Identify which cell holds the provided text, then report its (x, y) central coordinate. 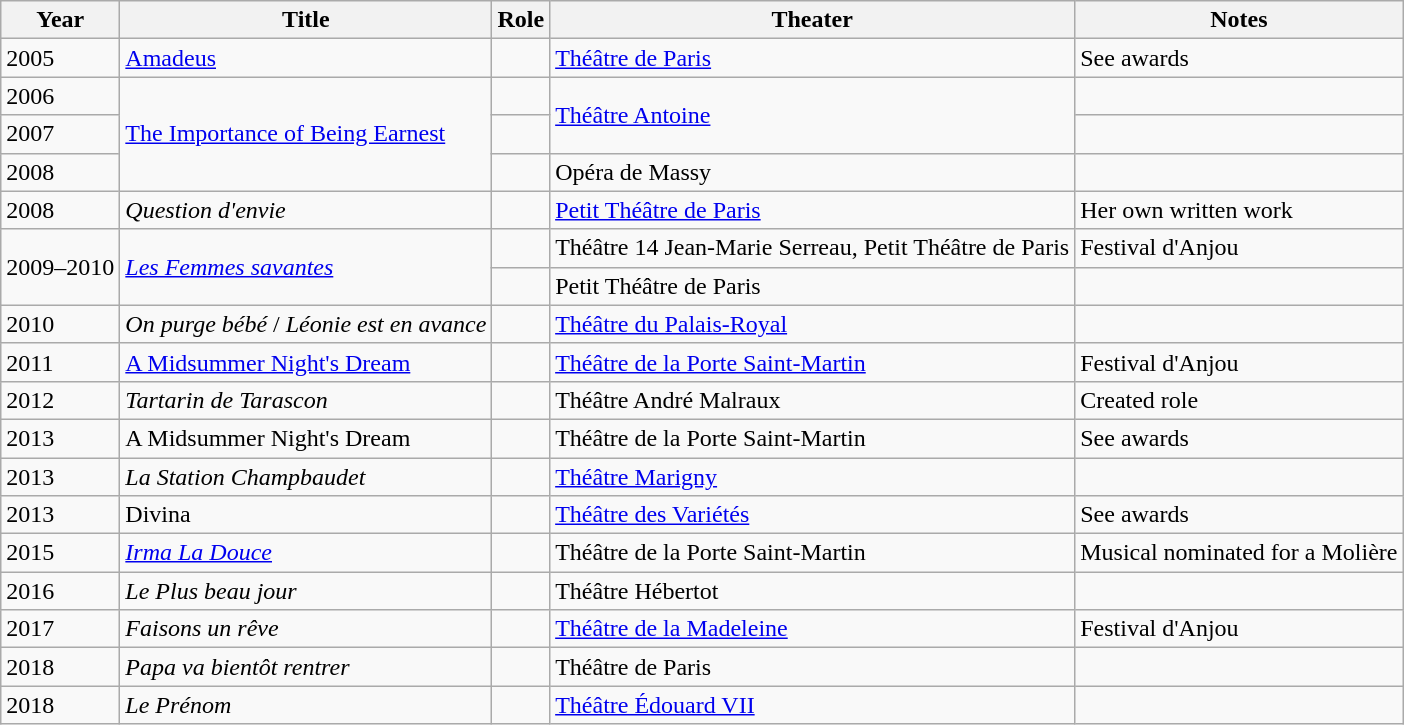
2007 (60, 134)
The Importance of Being Earnest (306, 134)
Les Femmes savantes (306, 267)
Faisons un rêve (306, 629)
Théâtre Marigny (812, 477)
Divina (306, 515)
Papa va bientôt rentrer (306, 667)
Opéra de Massy (812, 172)
Théâtre de la Madeleine (812, 629)
Title (306, 20)
On purge bébé / Léonie est en avance (306, 324)
Théâtre des Variétés (812, 515)
Théâtre Hébertot (812, 591)
2006 (60, 96)
2005 (60, 58)
Role (521, 20)
2017 (60, 629)
La Station Champbaudet (306, 477)
Irma La Douce (306, 553)
Question d'envie (306, 210)
Théâtre Édouard VII (812, 705)
Amadeus (306, 58)
2009–2010 (60, 267)
Théâtre 14 Jean-Marie Serreau, Petit Théâtre de Paris (812, 248)
2010 (60, 324)
2015 (60, 553)
Year (60, 20)
Musical nominated for a Molière (1239, 553)
Théâtre du Palais-Royal (812, 324)
Théâtre Antoine (812, 115)
Le Prénom (306, 705)
Notes (1239, 20)
2016 (60, 591)
Le Plus beau jour (306, 591)
2012 (60, 400)
Created role (1239, 400)
Tartarin de Tarascon (306, 400)
Theater (812, 20)
Her own written work (1239, 210)
Théâtre André Malraux (812, 400)
2011 (60, 362)
